Find where the given text appears and provide that cell's center as (x, y) coordinate. 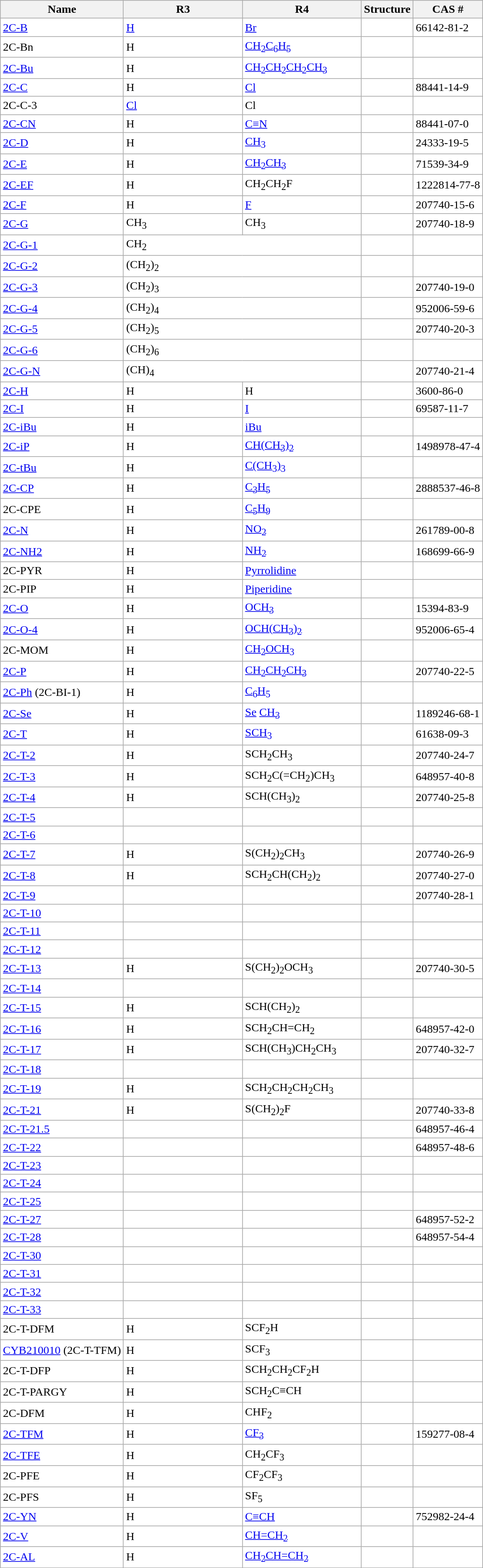
2C-T-9 (62, 895)
2C-DFM (62, 1413)
2C-T-17 (62, 1050)
2C-T-12 (62, 949)
Pyrrolidine (302, 571)
SCF3 (302, 1350)
66142-81-2 (448, 27)
CH2CH2CH3 (302, 671)
2C-PIP (62, 589)
261789-00-8 (448, 530)
2C-T-33 (62, 1309)
SF5 (302, 1497)
207740-24-7 (448, 755)
2C-Bu (62, 68)
207740-33-8 (448, 1109)
2C-T-2 (62, 755)
(CH2)6 (242, 350)
SCH(CH2)2 (302, 1008)
1498978-47-4 (448, 446)
CH2CH2F (302, 185)
SCH2CH(CH2)2 (302, 875)
2C-T-28 (62, 1237)
(CH2)5 (242, 329)
207740-27-0 (448, 875)
2C-T-18 (62, 1069)
2C-iP (62, 446)
C≡N (302, 124)
88441-07-0 (448, 124)
88441-14-9 (448, 88)
24333-19-5 (448, 143)
207740-20-3 (448, 329)
648957-46-4 (448, 1129)
2C-F (62, 205)
2C-P (62, 671)
207740-22-5 (448, 671)
2C-YN (62, 1516)
71539-34-9 (448, 164)
15394-83-9 (448, 608)
2C-T-21.5 (62, 1129)
2C-T (62, 734)
F (302, 205)
2C-NH2 (62, 551)
2C-G-N (62, 371)
I (302, 409)
C5H9 (302, 509)
NO2 (302, 530)
(CH)4 (242, 371)
CAS # (448, 9)
2C-T-10 (62, 913)
SCH(CH3)CH2CH3 (302, 1050)
207740-18-9 (448, 224)
2C-T-31 (62, 1273)
69587-11-7 (448, 409)
Name (62, 9)
1222814-77-8 (448, 185)
2C-T-11 (62, 931)
SCH2CH2CF2H (302, 1371)
207740-15-6 (448, 205)
2C-T-19 (62, 1089)
SCH2C(=CH2)CH3 (302, 776)
CH2CH=CH2 (302, 1557)
61638-09-3 (448, 734)
CH2C6H5 (302, 47)
648957-48-6 (448, 1147)
CYB210010 (2C-T-TFM) (62, 1350)
2C-T-24 (62, 1183)
Se CH3 (302, 713)
2C-I (62, 409)
CH2CF3 (302, 1455)
3600-86-0 (448, 391)
2C-G-1 (62, 245)
2C-CPE (62, 509)
2C-T-23 (62, 1165)
207740-25-8 (448, 797)
NH2 (302, 551)
207740-21-4 (448, 371)
207740-32-7 (448, 1050)
2C-T-30 (62, 1255)
iBu (302, 427)
OCH(CH3)2 (302, 629)
2C-PYR (62, 571)
CF2CF3 (302, 1476)
2C-C-3 (62, 106)
2C-G-2 (62, 266)
2C-T-22 (62, 1147)
(CH2)3 (242, 287)
(CH2)4 (242, 308)
2888537-46-8 (448, 488)
2C-T-7 (62, 855)
CH2CH3 (302, 164)
C(CH3)3 (302, 467)
Piperidine (302, 589)
2C-T-8 (62, 875)
S(CH2)2OCH3 (302, 968)
2C-T-5 (62, 817)
C≡CH (302, 1516)
207740-28-1 (448, 895)
2C-T-DFP (62, 1371)
S(CH2)2F (302, 1109)
CH(CH3)2 (302, 446)
2C-T-PARGY (62, 1392)
2C-E (62, 164)
207740-30-5 (448, 968)
C3H5 (302, 488)
2C-T-27 (62, 1219)
SCF2H (302, 1329)
SCH2CH2CH2CH3 (302, 1089)
C6H5 (302, 692)
SCH2CH3 (302, 755)
2C-MOM (62, 650)
CH=CH2 (302, 1536)
CH2CH2CH2CH3 (302, 68)
2C-V (62, 1536)
1189246-68-1 (448, 713)
2C-T-32 (62, 1291)
CH2OCH3 (302, 650)
2C-PFE (62, 1476)
2C-Bn (62, 47)
2C-EF (62, 185)
2C-TFE (62, 1455)
2C-G-6 (62, 350)
159277-08-4 (448, 1434)
R4 (302, 9)
2C-O-4 (62, 629)
207740-26-9 (448, 855)
2C-B (62, 27)
2C-C (62, 88)
2C-G-5 (62, 329)
SCH2C≡CH (302, 1392)
2C-Se (62, 713)
2C-T-13 (62, 968)
168699-66-9 (448, 551)
S(CH2)2CH3 (302, 855)
2C-G-3 (62, 287)
2C-iBu (62, 427)
(CH2)2 (242, 266)
2C-PFS (62, 1497)
952006-65-4 (448, 629)
2C-T-3 (62, 776)
2C-T-25 (62, 1201)
SCH(CH3)2 (302, 797)
952006-59-6 (448, 308)
648957-42-0 (448, 1028)
2C-N (62, 530)
Structure (387, 9)
2C-T-6 (62, 835)
207740-19-0 (448, 287)
CF3 (302, 1434)
Br (302, 27)
2C-tBu (62, 467)
2C-T-16 (62, 1028)
CHF2 (302, 1413)
SCH3 (302, 734)
2C-TFM (62, 1434)
752982-24-4 (448, 1516)
2C-D (62, 143)
2C-G-4 (62, 308)
CH2 (242, 245)
648957-52-2 (448, 1219)
2C-T-DFM (62, 1329)
2C-O (62, 608)
2C-T-4 (62, 797)
2C-T-21 (62, 1109)
2C-Ph (2C-BI-1) (62, 692)
R3 (183, 9)
648957-54-4 (448, 1237)
2C-CP (62, 488)
2C-CN (62, 124)
2C-T-14 (62, 988)
2C-G (62, 224)
648957-40-8 (448, 776)
SCH2CH=CH2 (302, 1028)
2C-H (62, 391)
OCH3 (302, 608)
2C-T-15 (62, 1008)
2C-AL (62, 1557)
